Scan for the cell matching the given text and deliver its [x, y] coordinate at center. 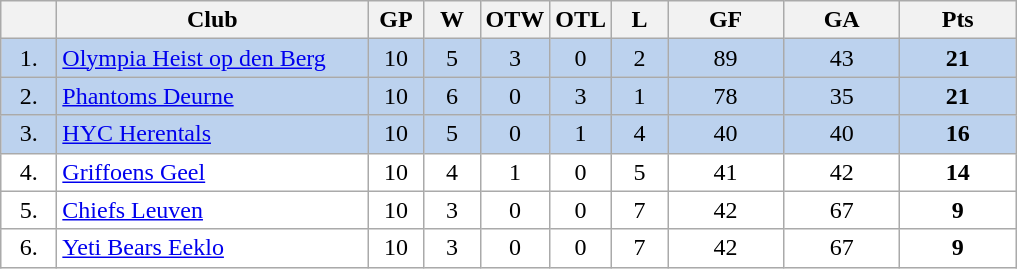
1. [29, 58]
2. [29, 96]
16 [958, 134]
3. [29, 134]
6. [29, 248]
6 [452, 96]
GP [396, 20]
Griffoens Geel [212, 172]
W [452, 20]
43 [842, 58]
L [640, 20]
Olympia Heist op den Berg [212, 58]
35 [842, 96]
Yeti Bears Eeklo [212, 248]
Pts [958, 20]
5. [29, 210]
14 [958, 172]
Phantoms Deurne [212, 96]
GA [842, 20]
41 [726, 172]
Club [212, 20]
2 [640, 58]
Chiefs Leuven [212, 210]
78 [726, 96]
HYC Herentals [212, 134]
89 [726, 58]
GF [726, 20]
OTW [515, 20]
4. [29, 172]
OTL [581, 20]
